Capture the cell that displays the provided text and extract its (x, y) central coordinate. 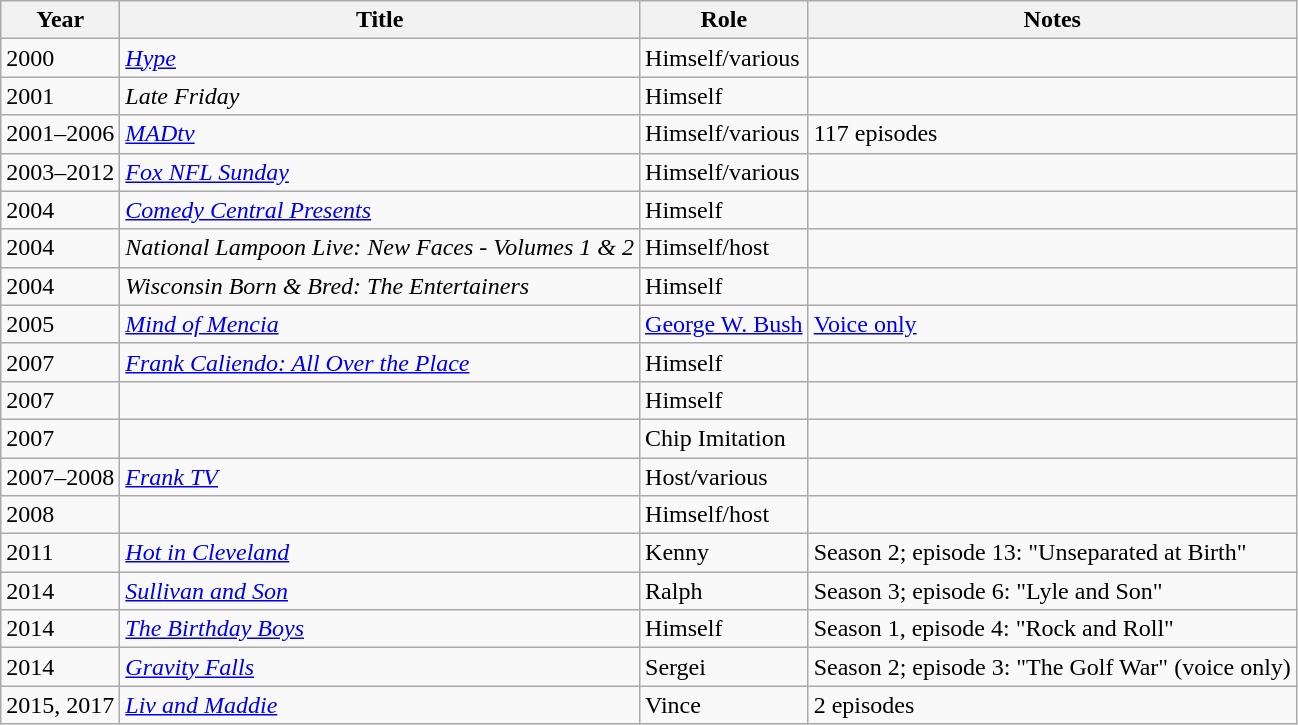
Frank TV (380, 477)
Notes (1052, 20)
117 episodes (1052, 134)
Comedy Central Presents (380, 210)
Role (724, 20)
2008 (60, 515)
Sullivan and Son (380, 591)
George W. Bush (724, 324)
Kenny (724, 553)
Season 3; episode 6: "Lyle and Son" (1052, 591)
2 episodes (1052, 705)
Host/various (724, 477)
Gravity Falls (380, 667)
2000 (60, 58)
Frank Caliendo: All Over the Place (380, 362)
Sergei (724, 667)
Voice only (1052, 324)
2005 (60, 324)
Chip Imitation (724, 438)
Liv and Maddie (380, 705)
The Birthday Boys (380, 629)
2015, 2017 (60, 705)
2001 (60, 96)
Ralph (724, 591)
Mind of Mencia (380, 324)
Year (60, 20)
2011 (60, 553)
National Lampoon Live: New Faces - Volumes 1 & 2 (380, 248)
Title (380, 20)
Season 2; episode 13: "Unseparated at Birth" (1052, 553)
Season 2; episode 3: "The Golf War" (voice only) (1052, 667)
2003–2012 (60, 172)
2001–2006 (60, 134)
Late Friday (380, 96)
Vince (724, 705)
Season 1, episode 4: "Rock and Roll" (1052, 629)
Hype (380, 58)
Fox NFL Sunday (380, 172)
MADtv (380, 134)
2007–2008 (60, 477)
Wisconsin Born & Bred: The Entertainers (380, 286)
Hot in Cleveland (380, 553)
